For the text-containing cell, return its midpoint in [X, Y] coordinate format. 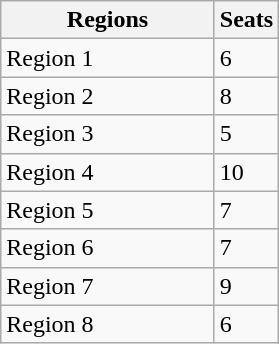
Region 4 [108, 172]
Region 1 [108, 58]
Regions [108, 20]
9 [246, 286]
10 [246, 172]
Region 7 [108, 286]
Region 2 [108, 96]
Region 5 [108, 210]
Region 6 [108, 248]
8 [246, 96]
Seats [246, 20]
Region 8 [108, 324]
5 [246, 134]
Region 3 [108, 134]
